For the text-containing cell, return its midpoint in (X, Y) coordinate format. 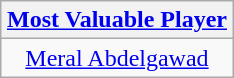
Meral Abdelgawad (116, 58)
Most Valuable Player (116, 20)
